Locate the cell with the specified text and output its [x, y] center coordinate. 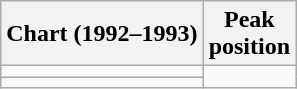
Chart (1992–1993) [102, 34]
Peakposition [249, 34]
